Output the [x, y] coordinate of the center of the cell containing the given text.  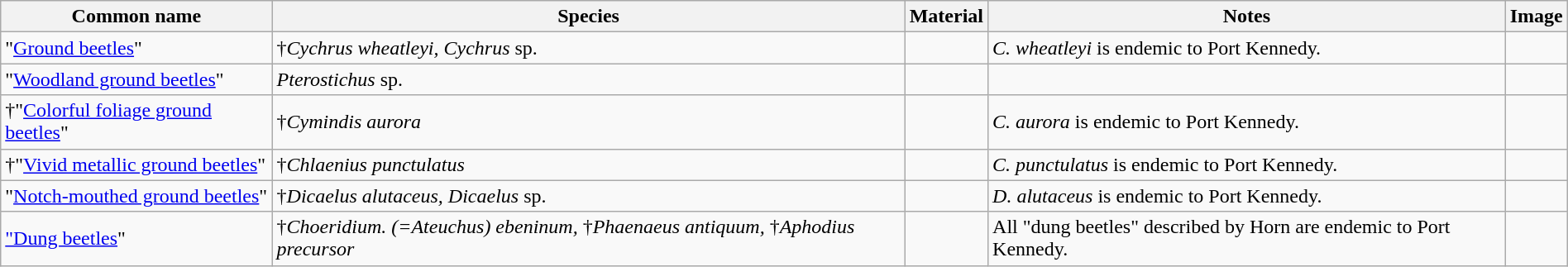
Pterostichus sp. [589, 79]
"Notch-mouthed ground beetles" [136, 196]
†Dicaelus alutaceus, Dicaelus sp. [589, 196]
D. alutaceus is endemic to Port Kennedy. [1247, 196]
"Ground beetles" [136, 48]
Image [1537, 17]
"Woodland ground beetles" [136, 79]
Common name [136, 17]
†"Colorful foliage ground beetles" [136, 122]
†Cychrus wheatleyi, Cychrus sp. [589, 48]
†Cymindis aurora [589, 122]
Material [946, 17]
"Dung beetles" [136, 238]
C. aurora is endemic to Port Kennedy. [1247, 122]
Species [589, 17]
C. wheatleyi is endemic to Port Kennedy. [1247, 48]
C. punctulatus is endemic to Port Kennedy. [1247, 164]
†Chlaenius punctulatus [589, 164]
All "dung beetles" described by Horn are endemic to Port Kennedy. [1247, 238]
†"Vivid metallic ground beetles" [136, 164]
Notes [1247, 17]
†Choeridium. (=Ateuchus) ebeninum, †Phaenaeus antiquum, †Aphodius precursor [589, 238]
